Search for the cell housing the specified text and yield its [x, y] center coordinate. 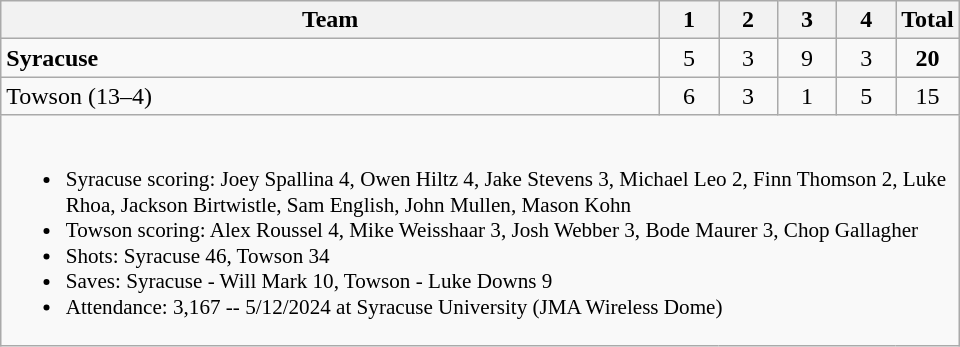
4 [866, 20]
Total [928, 20]
2 [748, 20]
Towson (13–4) [330, 96]
6 [688, 96]
15 [928, 96]
Team [330, 20]
Syracuse [330, 58]
9 [808, 58]
20 [928, 58]
